Output the [X, Y] coordinate of the center of the cell containing the given text.  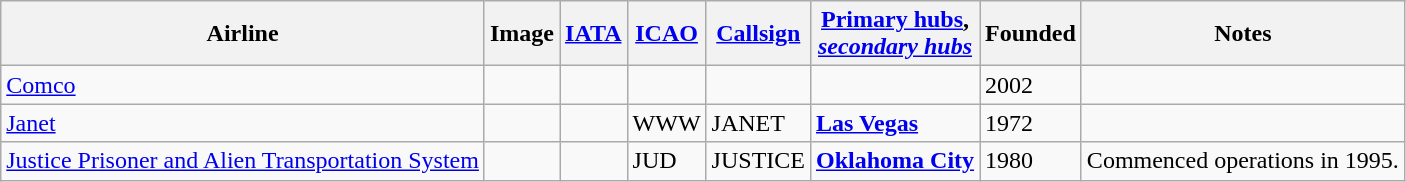
1972 [1031, 123]
WWW [666, 123]
Notes [1242, 34]
ICAO [666, 34]
Callsign [758, 34]
2002 [1031, 85]
JUD [666, 161]
IATA [594, 34]
JANET [758, 123]
1980 [1031, 161]
Airline [243, 34]
Commenced operations in 1995. [1242, 161]
Janet [243, 123]
Founded [1031, 34]
JUSTICE [758, 161]
Oklahoma City [894, 161]
Comco [243, 85]
Primary hubs, secondary hubs [894, 34]
Image [522, 34]
Las Vegas [894, 123]
Justice Prisoner and Alien Transportation System [243, 161]
